Pinpoint the cell where the given text exists, returning its [x, y] midpoint coordinate. 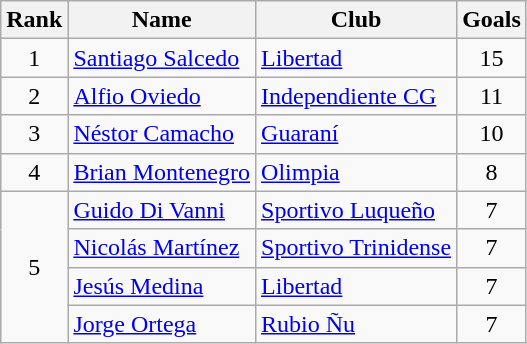
Rank [34, 20]
Sportivo Luqueño [356, 210]
Brian Montenegro [162, 172]
4 [34, 172]
Santiago Salcedo [162, 58]
Goals [492, 20]
8 [492, 172]
Name [162, 20]
3 [34, 134]
Néstor Camacho [162, 134]
2 [34, 96]
Jorge Ortega [162, 324]
10 [492, 134]
Nicolás Martínez [162, 248]
Guaraní [356, 134]
15 [492, 58]
Sportivo Trinidense [356, 248]
1 [34, 58]
11 [492, 96]
Olimpia [356, 172]
Alfio Oviedo [162, 96]
5 [34, 267]
Jesús Medina [162, 286]
Rubio Ñu [356, 324]
Independiente CG [356, 96]
Club [356, 20]
Guido Di Vanni [162, 210]
